Pinpoint the cell where the given text exists, returning its (x, y) midpoint coordinate. 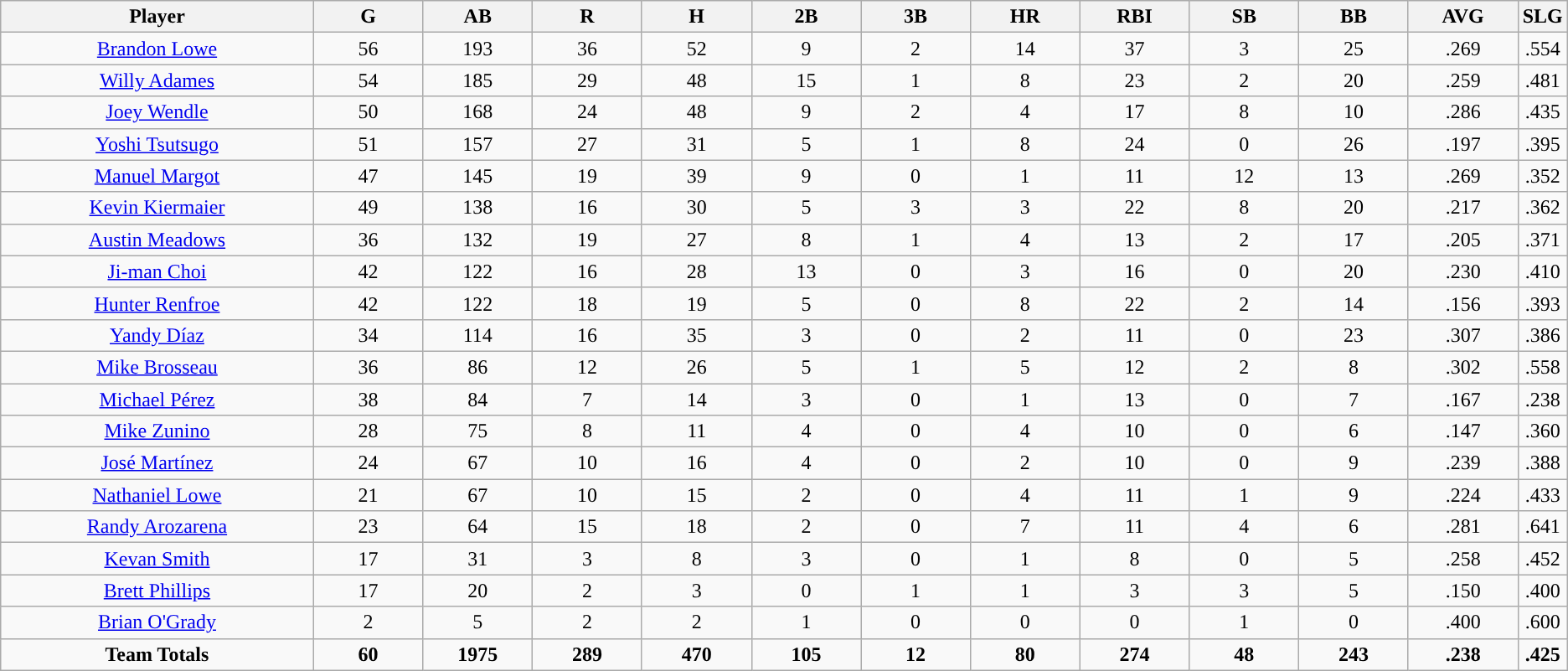
Yandy Díaz (157, 335)
289 (588, 654)
Manuel Margot (157, 176)
.239 (1462, 463)
BB (1354, 17)
.481 (1543, 80)
25 (1354, 49)
185 (477, 80)
.167 (1462, 400)
243 (1354, 654)
.360 (1543, 431)
.302 (1462, 367)
52 (697, 49)
.150 (1462, 591)
84 (477, 400)
.554 (1543, 49)
.435 (1543, 112)
Randy Arozarena (157, 527)
105 (806, 654)
.425 (1543, 654)
.558 (1543, 367)
.217 (1462, 208)
Michael Pérez (157, 400)
Yoshi Tsutsugo (157, 144)
José Martínez (157, 463)
39 (697, 176)
.224 (1462, 495)
Mike Brosseau (157, 367)
.452 (1543, 559)
132 (477, 240)
.352 (1543, 176)
274 (1134, 654)
Brett Phillips (157, 591)
30 (697, 208)
168 (477, 112)
64 (477, 527)
Joey Wendle (157, 112)
.600 (1543, 622)
1975 (477, 654)
Willy Adames (157, 80)
.281 (1462, 527)
Hunter Renfroe (157, 303)
.286 (1462, 112)
.205 (1462, 240)
3B (916, 17)
50 (369, 112)
21 (369, 495)
R (588, 17)
.641 (1543, 527)
60 (369, 654)
Brian O'Grady (157, 622)
Ji-man Choi (157, 271)
Brandon Lowe (157, 49)
.197 (1462, 144)
80 (1025, 654)
.258 (1462, 559)
56 (369, 49)
.371 (1543, 240)
34 (369, 335)
G (369, 17)
193 (477, 49)
138 (477, 208)
.410 (1543, 271)
114 (477, 335)
Kevan Smith (157, 559)
37 (1134, 49)
35 (697, 335)
.433 (1543, 495)
86 (477, 367)
.395 (1543, 144)
Nathaniel Lowe (157, 495)
AVG (1462, 17)
51 (369, 144)
47 (369, 176)
.230 (1462, 271)
.156 (1462, 303)
SLG (1543, 17)
RBI (1134, 17)
29 (588, 80)
157 (477, 144)
145 (477, 176)
.362 (1543, 208)
SB (1245, 17)
H (697, 17)
Kevin Kiermaier (157, 208)
.147 (1462, 431)
2B (806, 17)
HR (1025, 17)
.388 (1543, 463)
.393 (1543, 303)
.259 (1462, 80)
.307 (1462, 335)
49 (369, 208)
54 (369, 80)
AB (477, 17)
.386 (1543, 335)
Team Totals (157, 654)
Player (157, 17)
Mike Zunino (157, 431)
38 (369, 400)
75 (477, 431)
470 (697, 654)
Austin Meadows (157, 240)
